Return the (X, Y) coordinate for the center point of the cell that contains the specified text.  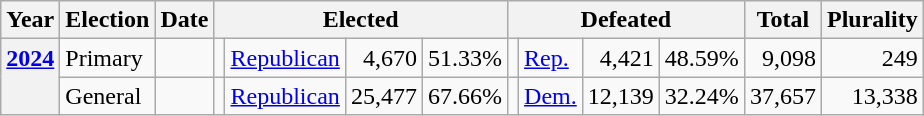
9,098 (782, 58)
Rep. (551, 58)
Election (108, 20)
37,657 (782, 96)
Defeated (626, 20)
Dem. (551, 96)
Date (184, 20)
4,421 (620, 58)
Total (782, 20)
2024 (30, 77)
13,338 (872, 96)
25,477 (384, 96)
32.24% (702, 96)
249 (872, 58)
51.33% (464, 58)
Elected (361, 20)
67.66% (464, 96)
48.59% (702, 58)
Primary (108, 58)
General (108, 96)
12,139 (620, 96)
Year (30, 20)
4,670 (384, 58)
Plurality (872, 20)
